Provide the (x, y) coordinate of the cell's center where the given text is located.  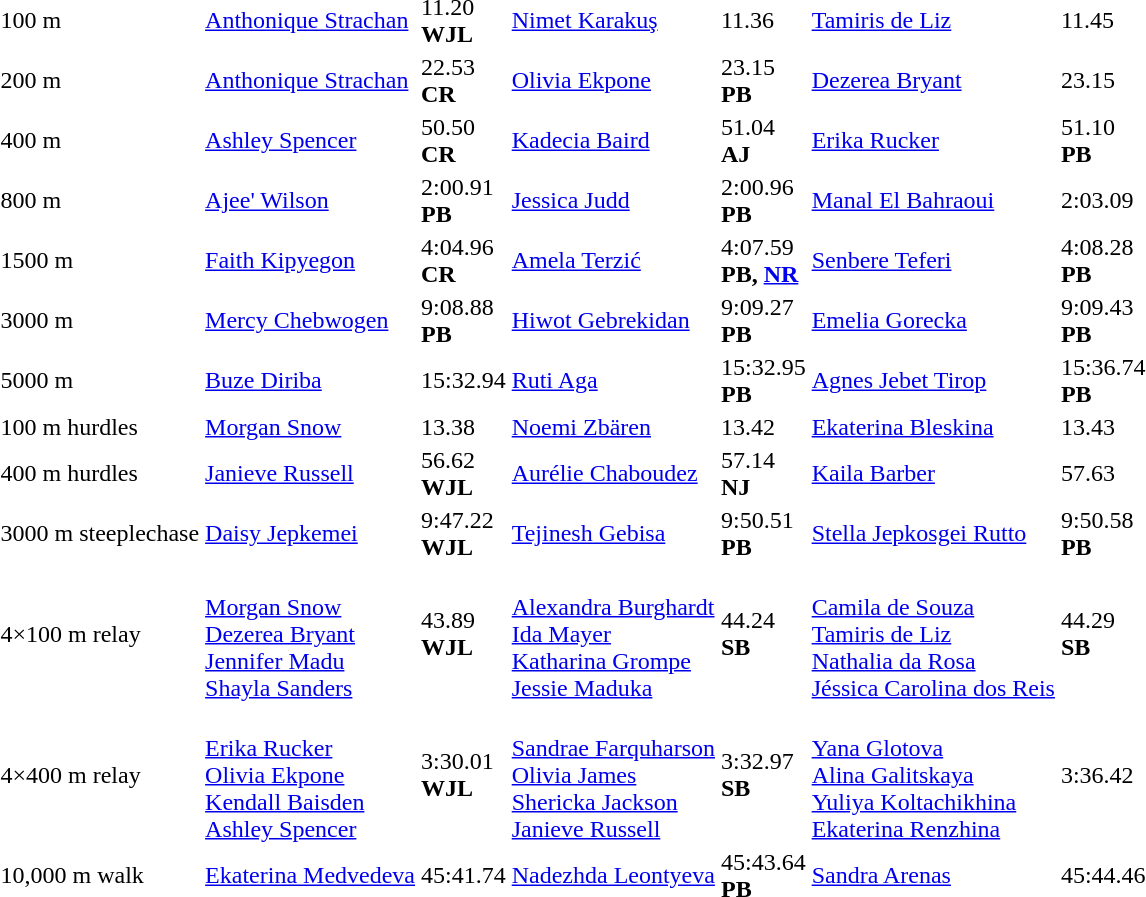
9:47.22 WJL (464, 534)
51.04 AJ (763, 140)
Tejinesh Gebisa (613, 534)
Jessica Judd (613, 200)
Janieve Russell (310, 474)
Emelia Gorecka (933, 320)
Ruti Aga (613, 380)
4:07.59 PB, NR (763, 260)
4:04.96 CR (464, 260)
44.24 SB (763, 634)
Agnes Jebet Tirop (933, 380)
3:30.01 WJL (464, 775)
Dezerea Bryant (933, 80)
2:00.96 PB (763, 200)
22.53 CR (464, 80)
Kadecia Baird (613, 140)
Noemi Zbären (613, 427)
Yana GlotovaAlina GalitskayaYuliya KoltachikhinaEkaterina Renzhina (933, 775)
Erika RuckerOlivia EkponeKendall BaisdenAshley Spencer (310, 775)
9:08.88 PB (464, 320)
Stella Jepkosgei Rutto (933, 534)
Anthonique Strachan (310, 80)
Morgan SnowDezerea BryantJennifer MaduShayla Sanders (310, 634)
Amela Terzić (613, 260)
15:32.94 (464, 380)
Buze Diriba (310, 380)
23.15 PB (763, 80)
9:50.51 PB (763, 534)
Alexandra BurghardtIda MayerKatharina GrompeJessie Maduka (613, 634)
9:09.27 PB (763, 320)
Senbere Teferi (933, 260)
2:00.91 PB (464, 200)
Aurélie Chaboudez (613, 474)
Ajee' Wilson (310, 200)
13.38 (464, 427)
Sandrae FarquharsonOlivia JamesShericka JacksonJanieve Russell (613, 775)
50.50 CR (464, 140)
Ekaterina Bleskina (933, 427)
Morgan Snow (310, 427)
Mercy Chebwogen (310, 320)
Manal El Bahraoui (933, 200)
43.89 WJL (464, 634)
Camila de SouzaTamiris de LizNathalia da RosaJéssica Carolina dos Reis (933, 634)
Hiwot Gebrekidan (613, 320)
3:32.97 SB (763, 775)
Ashley Spencer (310, 140)
Faith Kipyegon (310, 260)
56.62 WJL (464, 474)
Olivia Ekpone (613, 80)
Erika Rucker (933, 140)
13.42 (763, 427)
Kaila Barber (933, 474)
57.14 NJ (763, 474)
15:32.95 PB (763, 380)
Daisy Jepkemei (310, 534)
